Scan for the cell matching the given text and deliver its (x, y) coordinate at center. 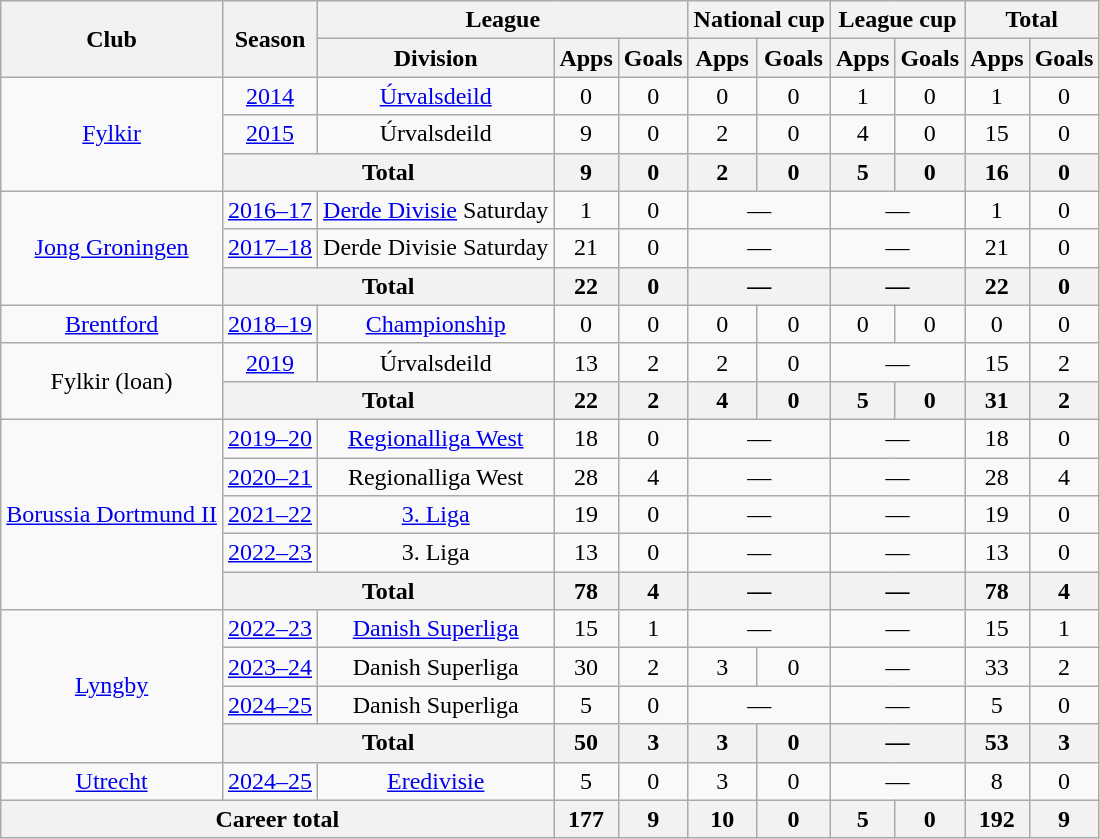
Club (112, 39)
Division (436, 58)
Fylkir (112, 134)
Championship (436, 324)
2017–18 (270, 248)
League (504, 20)
Eredivisie (436, 781)
2014 (270, 96)
2016–17 (270, 210)
National cup (759, 20)
30 (586, 667)
53 (997, 743)
8 (997, 781)
Utrecht (112, 781)
Jong Groningen (112, 248)
Brentford (112, 324)
2015 (270, 134)
31 (997, 400)
Season (270, 39)
2019 (270, 362)
Fylkir (loan) (112, 381)
League cup (897, 20)
2018–19 (270, 324)
2020–21 (270, 477)
177 (586, 819)
10 (722, 819)
2021–22 (270, 515)
33 (997, 667)
Lyngby (112, 686)
2019–20 (270, 438)
Career total (278, 819)
192 (997, 819)
Borussia Dortmund II (112, 514)
2023–24 (270, 667)
16 (997, 172)
50 (586, 743)
